Provide the [x, y] coordinate of the cell's center where the given text is located.  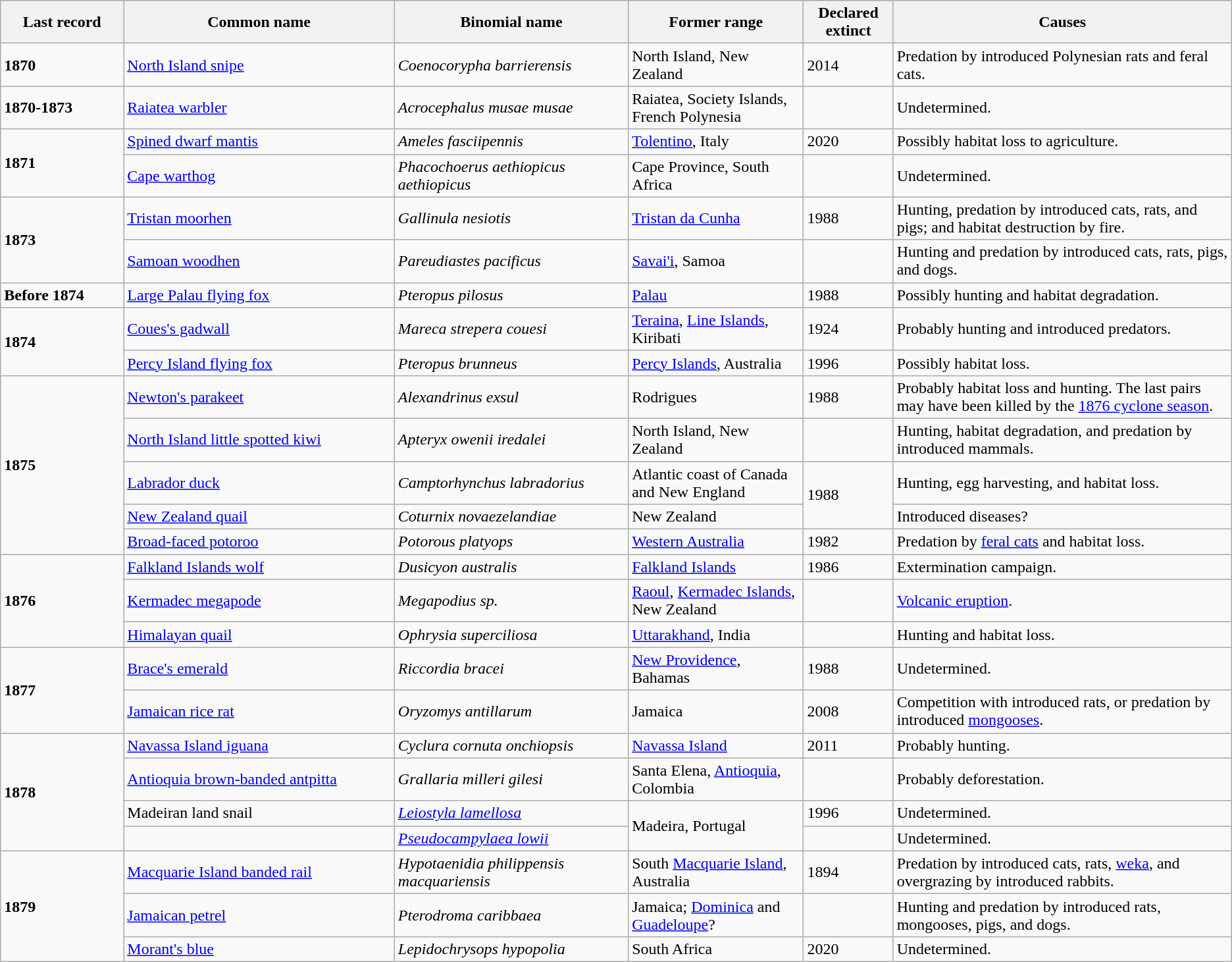
Madeiran land snail [259, 813]
Lepidochrysops hypopolia [511, 949]
Predation by introduced Polynesian rats and feral cats. [1062, 65]
1870-1873 [62, 108]
1873 [62, 240]
Coturnix novaezelandiae [511, 517]
Uttarakhand, India [716, 635]
Kermadec megapode [259, 601]
Before 1874 [62, 295]
Hypotaenidia philippensis macquariensis [511, 872]
1924 [848, 329]
Ameles fasciipennis [511, 142]
Megapodius sp. [511, 601]
Pseudocampylaea lowii [511, 838]
Potorous platyops [511, 542]
Hunting, habitat degradation, and predation by introduced mammals. [1062, 440]
Spined dwarf mantis [259, 142]
Palau [716, 295]
Extermination campaign. [1062, 567]
Ophrysia superciliosa [511, 635]
Grallaria milleri gilesi [511, 780]
Morant's blue [259, 949]
North Island little spotted kiwi [259, 440]
Jamaican rice rat [259, 711]
Alexandrinus exsul [511, 396]
New Zealand [716, 517]
Oryzomys antillarum [511, 711]
2011 [848, 745]
Phacochoerus aethiopicus aethiopicus [511, 175]
Predation by feral cats and habitat loss. [1062, 542]
2014 [848, 65]
Predation by introduced cats, rats, weka, and overgrazing by introduced rabbits. [1062, 872]
Savai'i, Samoa [716, 261]
Coenocorypha barrierensis [511, 65]
Volcanic eruption. [1062, 601]
New Zealand quail [259, 517]
1875 [62, 465]
Common name [259, 22]
Brace's emerald [259, 669]
Pteropus pilosus [511, 295]
Santa Elena, Antioquia, Colombia [716, 780]
Samoan woodhen [259, 261]
Introduced diseases? [1062, 517]
Camptorhynchus labradorius [511, 482]
Tristan moorhen [259, 219]
Pterodroma caribbaea [511, 915]
Pareudiastes pacificus [511, 261]
Hunting, predation by introduced cats, rats, and pigs; and habitat destruction by fire. [1062, 219]
Falkland Islands [716, 567]
Tolentino, Italy [716, 142]
Himalayan quail [259, 635]
Jamaican petrel [259, 915]
1870 [62, 65]
Raoul, Kermadec Islands, New Zealand [716, 601]
Possibly hunting and habitat degradation. [1062, 295]
Teraina, Line Islands, Kiribati [716, 329]
Coues's gadwall [259, 329]
New Providence, Bahamas [716, 669]
Hunting and habitat loss. [1062, 635]
Western Australia [716, 542]
Large Palau flying fox [259, 295]
Possibly habitat loss. [1062, 363]
North Island snipe [259, 65]
Declared extinct [848, 22]
Last record [62, 22]
Apteryx owenii iredalei [511, 440]
Percy Island flying fox [259, 363]
Labrador duck [259, 482]
Rodrigues [716, 396]
Binomial name [511, 22]
Riccordia bracei [511, 669]
Hunting, egg harvesting, and habitat loss. [1062, 482]
South Macquarie Island, Australia [716, 872]
Navassa Island iguana [259, 745]
Cape Province, South Africa [716, 175]
Broad-faced potoroo [259, 542]
Macquarie Island banded rail [259, 872]
Navassa Island [716, 745]
Leiostyla lamellosa [511, 813]
Hunting and predation by introduced rats, mongooses, pigs, and dogs. [1062, 915]
Raiatea, Society Islands, French Polynesia [716, 108]
Former range [716, 22]
Dusicyon australis [511, 567]
South Africa [716, 949]
Hunting and predation by introduced cats, rats, pigs, and dogs. [1062, 261]
1876 [62, 601]
Probably hunting and introduced predators. [1062, 329]
1894 [848, 872]
Probably habitat loss and hunting. The last pairs may have been killed by the 1876 cyclone season. [1062, 396]
Causes [1062, 22]
Probably hunting. [1062, 745]
Percy Islands, Australia [716, 363]
Atlantic coast of Canada and New England [716, 482]
Antioquia brown-banded antpitta [259, 780]
Cape warthog [259, 175]
Mareca strepera couesi [511, 329]
Competition with introduced rats, or predation by introduced mongooses. [1062, 711]
1871 [62, 163]
Probably deforestation. [1062, 780]
1986 [848, 567]
1874 [62, 341]
Jamaica; Dominica and Guadeloupe? [716, 915]
Madeira, Portugal [716, 826]
Newton's parakeet [259, 396]
Gallinula nesiotis [511, 219]
1879 [62, 906]
Possibly habitat loss to agriculture. [1062, 142]
Pteropus brunneus [511, 363]
1878 [62, 791]
Acrocephalus musae musae [511, 108]
Tristan da Cunha [716, 219]
1877 [62, 690]
Raiatea warbler [259, 108]
1982 [848, 542]
Falkland Islands wolf [259, 567]
Cyclura cornuta onchiopsis [511, 745]
2008 [848, 711]
Jamaica [716, 711]
